From the cell containing the given text, extract its center point as [X, Y] coordinate. 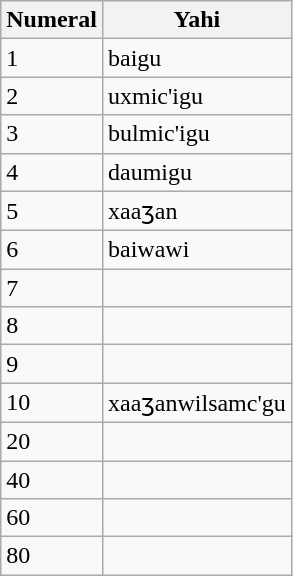
9 [52, 364]
xaaʒan [196, 211]
4 [52, 172]
xaaʒanwilsamc'gu [196, 403]
Yahi [196, 20]
6 [52, 250]
7 [52, 288]
20 [52, 441]
1 [52, 58]
uxmic'igu [196, 96]
80 [52, 556]
daumigu [196, 172]
baigu [196, 58]
3 [52, 134]
baiwawi [196, 250]
8 [52, 326]
60 [52, 518]
40 [52, 479]
bulmic'igu [196, 134]
10 [52, 403]
2 [52, 96]
5 [52, 211]
Numeral [52, 20]
